Output the [X, Y] coordinate of the center of the cell containing the given text.  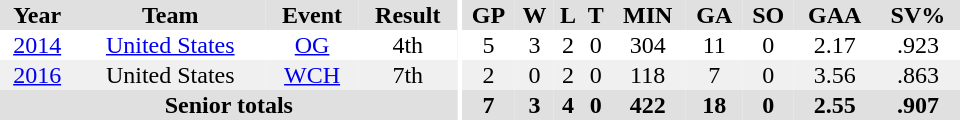
2016 [37, 75]
18 [714, 105]
11 [714, 45]
2.55 [835, 105]
2.17 [835, 45]
.863 [918, 75]
L [568, 15]
5 [488, 45]
Result [408, 15]
.923 [918, 45]
MIN [648, 15]
GAA [835, 15]
Year [37, 15]
GA [714, 15]
4 [568, 105]
118 [648, 75]
.907 [918, 105]
T [596, 15]
304 [648, 45]
7th [408, 75]
3.56 [835, 75]
Event [312, 15]
2014 [37, 45]
SV% [918, 15]
422 [648, 105]
WCH [312, 75]
4th [408, 45]
Senior totals [229, 105]
Team [170, 15]
SO [768, 15]
OG [312, 45]
W [534, 15]
GP [488, 15]
